Capture the cell that displays the provided text and extract its (X, Y) central coordinate. 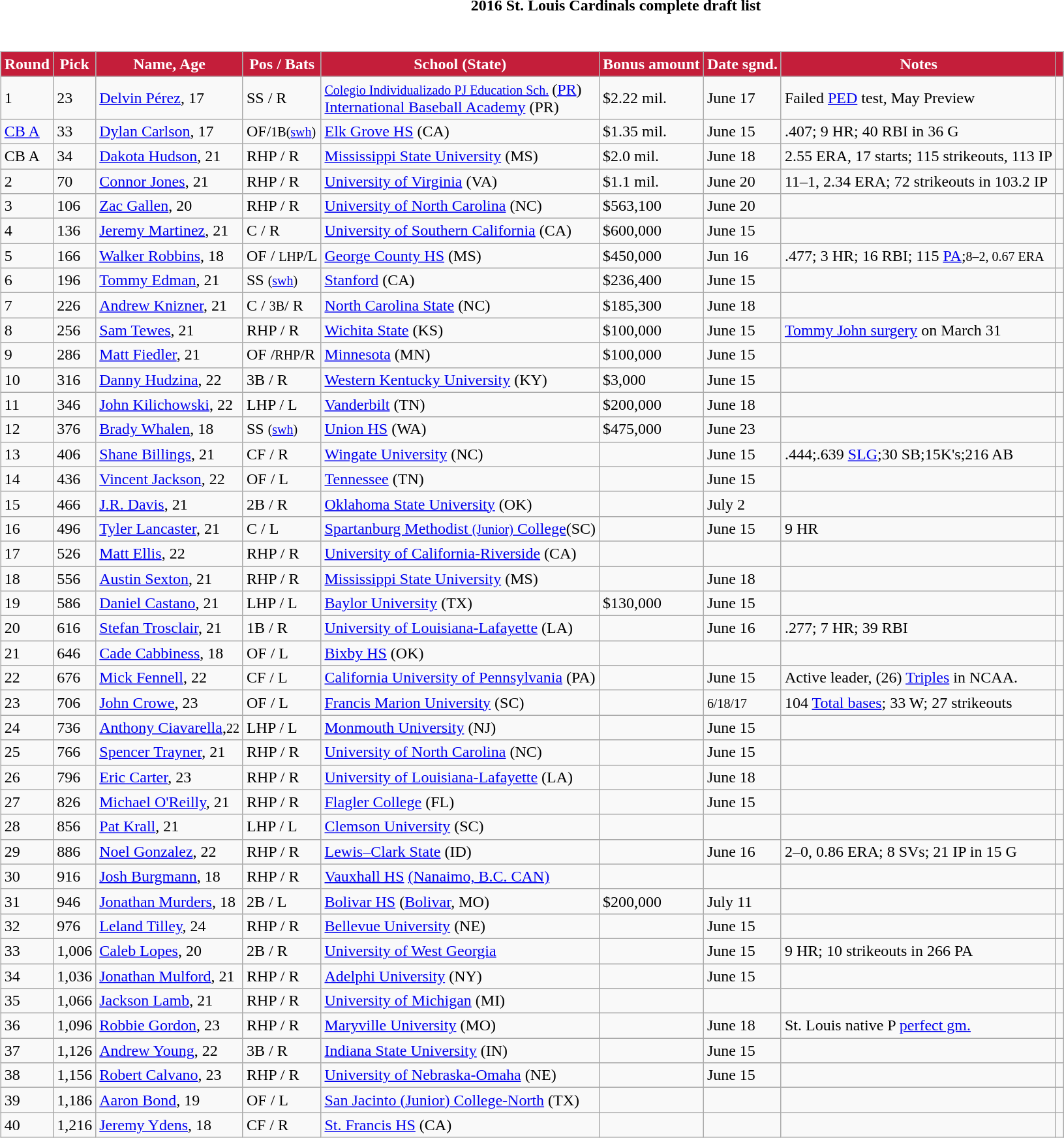
466 (74, 504)
1,126 (74, 1051)
Matt Fiedler, 21 (170, 355)
1,066 (74, 1001)
St. Francis HS (CA) (461, 1125)
Bixby HS (OK) (461, 653)
40 (27, 1125)
Western Kentucky University (KY) (461, 380)
School (State) (461, 64)
Jun 16 (742, 256)
Minnesota (MN) (461, 355)
886 (74, 852)
$236,400 (652, 281)
316 (74, 380)
24 (27, 728)
.444;.639 SLG;30 SB;15K's;216 AB (919, 454)
Tommy Edman, 21 (170, 281)
136 (74, 231)
38 (27, 1075)
St. Louis native P perfect gm. (919, 1026)
Jackson Lamb, 21 (170, 1001)
Zac Gallen, 20 (170, 206)
27 (27, 802)
Andrew Young, 22 (170, 1051)
25 (27, 752)
June 17 (742, 98)
1,216 (74, 1125)
706 (74, 703)
6 (27, 281)
Bonus amount (652, 64)
10 (27, 380)
San Jacinto (Junior) College-North (TX) (461, 1100)
.477; 3 HR; 16 RBI; 115 PA;8–2, 0.67 ERA (919, 256)
Jeremy Martinez, 21 (170, 231)
256 (74, 330)
8 (27, 330)
Michael O'Reilly, 21 (170, 802)
$1.1 mil. (652, 181)
28 (27, 827)
OF /RHP/R (282, 355)
John Kilichowski, 22 (170, 405)
July 2 (742, 504)
Monmouth University (NJ) (461, 728)
Union HS (WA) (461, 429)
22 (27, 678)
29 (27, 852)
July 11 (742, 901)
Eric Carter, 23 (170, 777)
6/18/17 (742, 703)
$450,000 (652, 256)
826 (74, 802)
Jeremy Ydens, 18 (170, 1125)
J.R. Davis, 21 (170, 504)
C / L (282, 529)
Indiana State University (IN) (461, 1051)
496 (74, 529)
University of West Georgia (461, 951)
9 (27, 355)
.277; 7 HR; 39 RBI (919, 628)
14 (27, 479)
$185,300 (652, 305)
Wichita State (KS) (461, 330)
17 (27, 553)
796 (74, 777)
Failed PED test, May Preview (919, 98)
$130,000 (652, 604)
856 (74, 827)
Austin Sexton, 21 (170, 579)
SS / R (282, 98)
9 HR; 10 strikeouts in 266 PA (919, 951)
Stefan Trosclair, 21 (170, 628)
2 (27, 181)
Daniel Castano, 21 (170, 604)
Bolivar HS (Bolivar, MO) (461, 901)
Vanderbilt (TN) (461, 405)
19 (27, 604)
Wingate University (NC) (461, 454)
Pos / Bats (282, 64)
Vauxhall HS (Nanaimo, B.C. CAN) (461, 876)
CF / L (282, 678)
37 (27, 1051)
12 (27, 429)
26 (27, 777)
Robbie Gordon, 23 (170, 1026)
976 (74, 926)
646 (74, 653)
104 Total bases; 33 W; 27 strikeouts (919, 703)
16 (27, 529)
406 (74, 454)
226 (74, 305)
Cade Cabbiness, 18 (170, 653)
Francis Marion University (SC) (461, 703)
Tommy John surgery on March 31 (919, 330)
526 (74, 553)
20 (27, 628)
13 (27, 454)
36 (27, 1026)
346 (74, 405)
C / 3B/ R (282, 305)
Delvin Pérez, 17 (170, 98)
Tyler Lancaster, 21 (170, 529)
Name, Age (170, 64)
University of Virginia (VA) (461, 181)
Pick (74, 64)
Round (27, 64)
Spencer Trayner, 21 (170, 752)
Spartanburg Methodist (Junior) College(SC) (461, 529)
Date sgnd. (742, 64)
946 (74, 901)
736 (74, 728)
University of Southern California (CA) (461, 231)
Notes (919, 64)
$3,000 (652, 380)
Oklahoma State University (OK) (461, 504)
Danny Hudzina, 22 (170, 380)
C / R (282, 231)
Anthony Ciavarella,22 (170, 728)
106 (74, 206)
556 (74, 579)
Josh Burgmann, 18 (170, 876)
4 (27, 231)
Walker Robbins, 18 (170, 256)
Jonathan Mulford, 21 (170, 976)
Aaron Bond, 19 (170, 1100)
Dylan Carlson, 17 (170, 131)
15 (27, 504)
$475,000 (652, 429)
Adelphi University (NY) (461, 976)
Stanford (CA) (461, 281)
Matt Ellis, 22 (170, 553)
Active leader, (26) Triples in NCAA. (919, 678)
Leland Tilley, 24 (170, 926)
32 (27, 926)
376 (74, 429)
University of California-Riverside (CA) (461, 553)
5 (27, 256)
George County HS (MS) (461, 256)
1 (27, 98)
1B / R (282, 628)
.407; 9 HR; 40 RBI in 36 G (919, 131)
7 (27, 305)
31 (27, 901)
University of Nebraska-Omaha (NE) (461, 1075)
2.55 ERA, 17 starts; 115 strikeouts, 113 IP (919, 156)
616 (74, 628)
OF / LHP/L (282, 256)
30 (27, 876)
436 (74, 479)
676 (74, 678)
9 HR (919, 529)
11 (27, 405)
3 (27, 206)
North Carolina State (NC) (461, 305)
916 (74, 876)
Tennessee (TN) (461, 479)
Sam Tewes, 21 (170, 330)
196 (74, 281)
Lewis–Clark State (ID) (461, 852)
766 (74, 752)
Elk Grove HS (CA) (461, 131)
Brady Whalen, 18 (170, 429)
1,036 (74, 976)
Mick Fennell, 22 (170, 678)
1,096 (74, 1026)
11–1, 2.34 ERA; 72 strikeouts in 103.2 IP (919, 181)
Bellevue University (NE) (461, 926)
39 (27, 1100)
166 (74, 256)
University of Michigan (MI) (461, 1001)
Robert Calvano, 23 (170, 1075)
286 (74, 355)
586 (74, 604)
$1.35 mil. (652, 131)
Connor Jones, 21 (170, 181)
Jonathan Murders, 18 (170, 901)
Dakota Hudson, 21 (170, 156)
Noel Gonzalez, 22 (170, 852)
$563,100 (652, 206)
1,006 (74, 951)
June 23 (742, 429)
John Crowe, 23 (170, 703)
Caleb Lopes, 20 (170, 951)
35 (27, 1001)
70 (74, 181)
2B / L (282, 901)
$2.22 mil. (652, 98)
Colegio Individualizado PJ Education Sch. (PR)International Baseball Academy (PR) (461, 98)
OF/1B(swh) (282, 131)
Vincent Jackson, 22 (170, 479)
2–0, 0.86 ERA; 8 SVs; 21 IP in 15 G (919, 852)
Shane Billings, 21 (170, 454)
$600,000 (652, 231)
18 (27, 579)
$2.0 mil. (652, 156)
Maryville University (MO) (461, 1026)
Baylor University (TX) (461, 604)
Pat Krall, 21 (170, 827)
California University of Pennsylvania (PA) (461, 678)
1,156 (74, 1075)
21 (27, 653)
Andrew Knizner, 21 (170, 305)
1,186 (74, 1100)
Clemson University (SC) (461, 827)
Flagler College (FL) (461, 802)
